Locate the cell with the specified text and output its (X, Y) center coordinate. 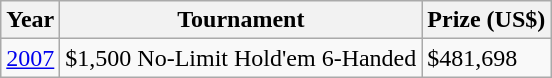
Tournament (241, 20)
$1,500 No-Limit Hold'em 6-Handed (241, 58)
Year (30, 20)
$481,698 (486, 58)
Prize (US$) (486, 20)
2007 (30, 58)
